Identify which cell holds the provided text, then report its (X, Y) central coordinate. 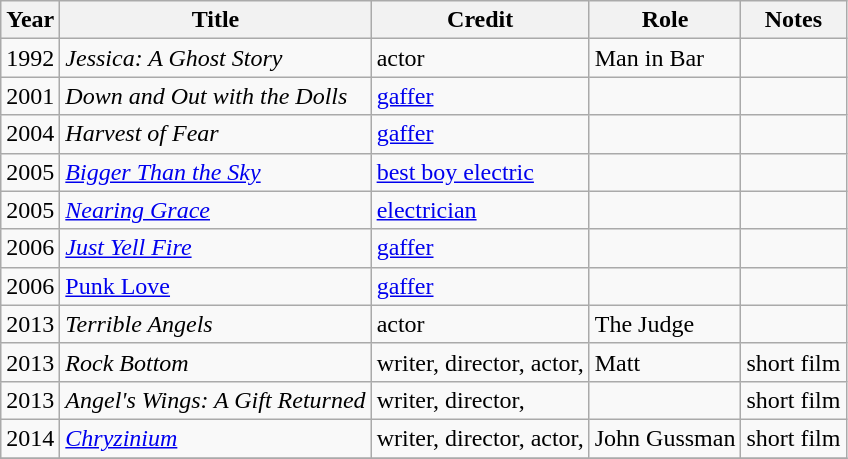
Bigger Than the Sky (216, 172)
Punk Love (216, 286)
Terrible Angels (216, 324)
Down and Out with the Dolls (216, 96)
Angel's Wings: A Gift Returned (216, 400)
Jessica: A Ghost Story (216, 58)
2001 (30, 96)
writer, director, (480, 400)
Title (216, 20)
The Judge (665, 324)
best boy electric (480, 172)
2014 (30, 438)
Role (665, 20)
Year (30, 20)
Harvest of Fear (216, 134)
Notes (794, 20)
electrician (480, 210)
Matt (665, 362)
Just Yell Fire (216, 248)
Man in Bar (665, 58)
Nearing Grace (216, 210)
Credit (480, 20)
1992 (30, 58)
2004 (30, 134)
John Gussman (665, 438)
Chryzinium (216, 438)
Rock Bottom (216, 362)
